Extract the [x, y] coordinate from the center of the cell holding the provided text.  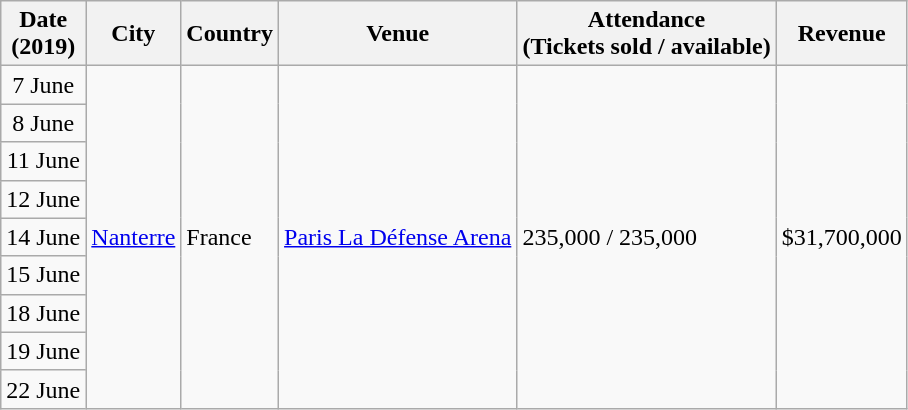
22 June [44, 389]
Attendance(Tickets sold / available) [646, 34]
$31,700,000 [842, 238]
14 June [44, 237]
12 June [44, 199]
City [134, 34]
Nanterre [134, 238]
8 June [44, 123]
Revenue [842, 34]
11 June [44, 161]
Paris La Défense Arena [398, 238]
7 June [44, 85]
Date(2019) [44, 34]
Venue [398, 34]
235,000 / 235,000 [646, 238]
France [230, 238]
15 June [44, 275]
Country [230, 34]
19 June [44, 351]
18 June [44, 313]
